Return the (x, y) coordinate for the center point of the cell that contains the specified text.  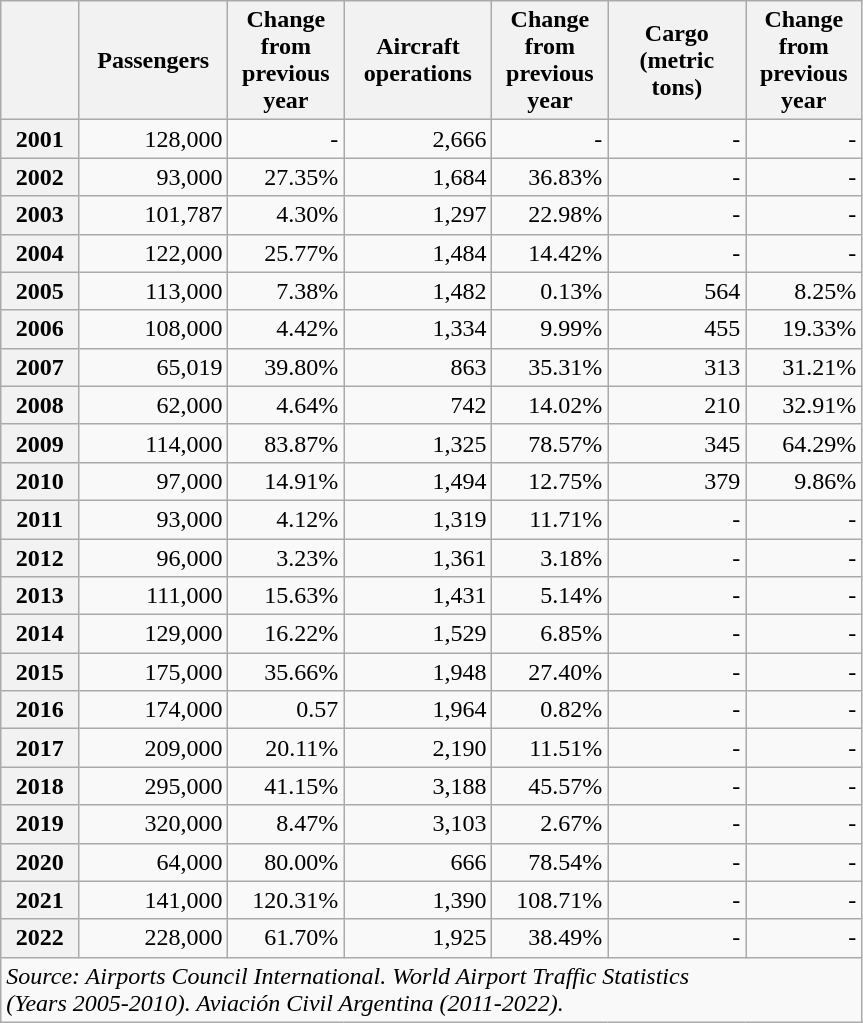
11.71% (550, 519)
1,334 (418, 329)
1,964 (418, 710)
742 (418, 405)
108.71% (550, 900)
78.57% (550, 443)
9.86% (804, 481)
39.80% (286, 367)
863 (418, 367)
8.47% (286, 824)
174,000 (154, 710)
0.57 (286, 710)
2.67% (550, 824)
2013 (40, 596)
83.87% (286, 443)
36.83% (550, 177)
22.98% (550, 215)
2,190 (418, 748)
35.31% (550, 367)
111,000 (154, 596)
1,325 (418, 443)
Passengers (154, 60)
4.64% (286, 405)
2021 (40, 900)
2001 (40, 139)
3,103 (418, 824)
295,000 (154, 786)
228,000 (154, 938)
0.13% (550, 291)
14.42% (550, 253)
122,000 (154, 253)
27.35% (286, 177)
64.29% (804, 443)
35.66% (286, 672)
12.75% (550, 481)
5.14% (550, 596)
Aircraft operations (418, 60)
1,684 (418, 177)
1,390 (418, 900)
16.22% (286, 634)
345 (677, 443)
455 (677, 329)
0.82% (550, 710)
175,000 (154, 672)
27.40% (550, 672)
1,484 (418, 253)
6.85% (550, 634)
38.49% (550, 938)
Source: Airports Council International. World Airport Traffic Statistics(Years 2005-2010). Aviación Civil Argentina (2011-2022). (432, 990)
97,000 (154, 481)
4.42% (286, 329)
11.51% (550, 748)
320,000 (154, 824)
379 (677, 481)
3.23% (286, 557)
45.57% (550, 786)
2004 (40, 253)
1,361 (418, 557)
1,529 (418, 634)
2022 (40, 938)
62,000 (154, 405)
2014 (40, 634)
1,319 (418, 519)
4.12% (286, 519)
2012 (40, 557)
20.11% (286, 748)
3.18% (550, 557)
64,000 (154, 862)
209,000 (154, 748)
129,000 (154, 634)
2015 (40, 672)
15.63% (286, 596)
1,925 (418, 938)
2020 (40, 862)
2007 (40, 367)
128,000 (154, 139)
41.15% (286, 786)
3,188 (418, 786)
113,000 (154, 291)
78.54% (550, 862)
7.38% (286, 291)
313 (677, 367)
61.70% (286, 938)
1,297 (418, 215)
1,482 (418, 291)
1,431 (418, 596)
2018 (40, 786)
2002 (40, 177)
65,019 (154, 367)
2017 (40, 748)
2009 (40, 443)
120.31% (286, 900)
80.00% (286, 862)
32.91% (804, 405)
2005 (40, 291)
2006 (40, 329)
2016 (40, 710)
1,494 (418, 481)
96,000 (154, 557)
2008 (40, 405)
2011 (40, 519)
9.99% (550, 329)
2010 (40, 481)
666 (418, 862)
1,948 (418, 672)
4.30% (286, 215)
14.91% (286, 481)
2003 (40, 215)
564 (677, 291)
2,666 (418, 139)
Cargo(metric tons) (677, 60)
101,787 (154, 215)
108,000 (154, 329)
8.25% (804, 291)
14.02% (550, 405)
31.21% (804, 367)
19.33% (804, 329)
210 (677, 405)
2019 (40, 824)
25.77% (286, 253)
141,000 (154, 900)
114,000 (154, 443)
